From the cell containing the given text, extract its center point as (x, y) coordinate. 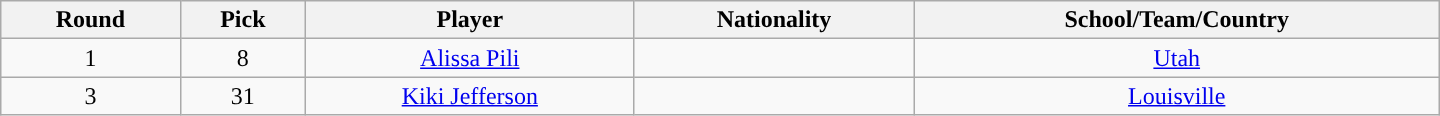
Alissa Pili (470, 58)
1 (90, 58)
School/Team/Country (1176, 20)
3 (90, 96)
Pick (243, 20)
Kiki Jefferson (470, 96)
Round (90, 20)
Nationality (774, 20)
Utah (1176, 58)
31 (243, 96)
8 (243, 58)
Player (470, 20)
Louisville (1176, 96)
